Return (X, Y) of the center of cell containing provided text 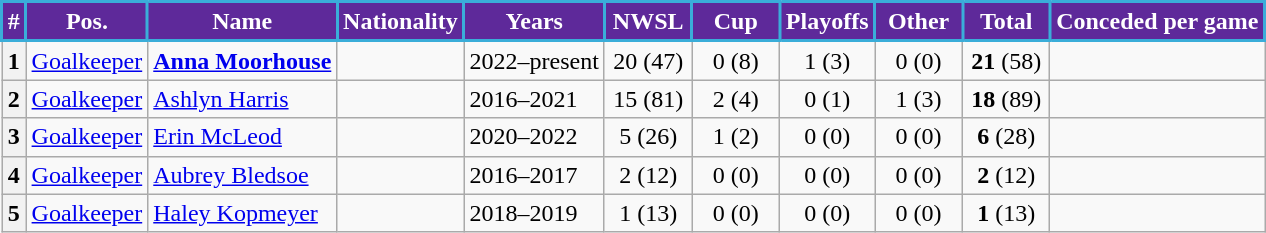
0 (8) (736, 60)
2018–2019 (534, 213)
20 (47) (648, 60)
Playoffs (828, 22)
Total (1006, 22)
# (14, 22)
2020–2022 (534, 137)
2022–present (534, 60)
2 (4) (736, 99)
Conceded per game (1158, 22)
Ashlyn Harris (242, 99)
Haley Kopmeyer (242, 213)
Name (242, 22)
2 (14, 99)
5 (14, 213)
Anna Moorhouse (242, 60)
1 (14, 60)
15 (81) (648, 99)
Cup (736, 22)
Other (919, 22)
21 (58) (1006, 60)
Nationality (400, 22)
Pos. (87, 22)
3 (14, 137)
4 (14, 175)
0 (1) (828, 99)
Erin McLeod (242, 137)
2016–2017 (534, 175)
Years (534, 22)
Aubrey Bledsoe (242, 175)
6 (28) (1006, 137)
NWSL (648, 22)
1 (2) (736, 137)
2016–2021 (534, 99)
18 (89) (1006, 99)
5 (26) (648, 137)
